Detect which cell encompasses the target text, then output its (x, y) center coordinate. 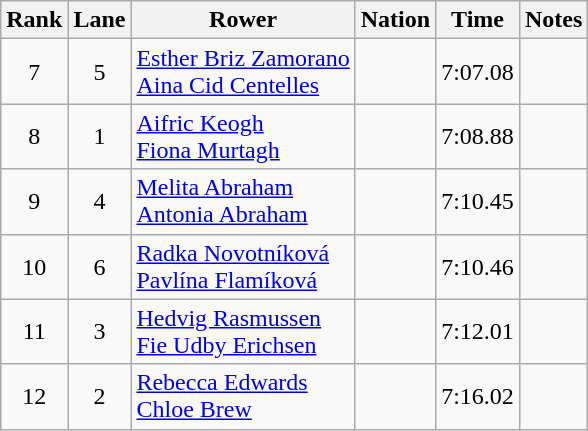
4 (100, 202)
12 (34, 396)
5 (100, 72)
Radka NovotníkováPavlína Flamíková (243, 266)
Melita AbrahamAntonia Abraham (243, 202)
7:08.88 (478, 136)
Esther Briz ZamoranoAina Cid Centelles (243, 72)
Aifric KeoghFiona Murtagh (243, 136)
Notes (553, 20)
Rower (243, 20)
Rank (34, 20)
6 (100, 266)
11 (34, 332)
7:10.46 (478, 266)
Rebecca EdwardsChloe Brew (243, 396)
7:10.45 (478, 202)
Lane (100, 20)
1 (100, 136)
2 (100, 396)
3 (100, 332)
7:16.02 (478, 396)
10 (34, 266)
8 (34, 136)
7 (34, 72)
Nation (395, 20)
7:07.08 (478, 72)
Hedvig RasmussenFie Udby Erichsen (243, 332)
9 (34, 202)
Time (478, 20)
7:12.01 (478, 332)
